Detect which cell encompasses the target text, then output its [x, y] center coordinate. 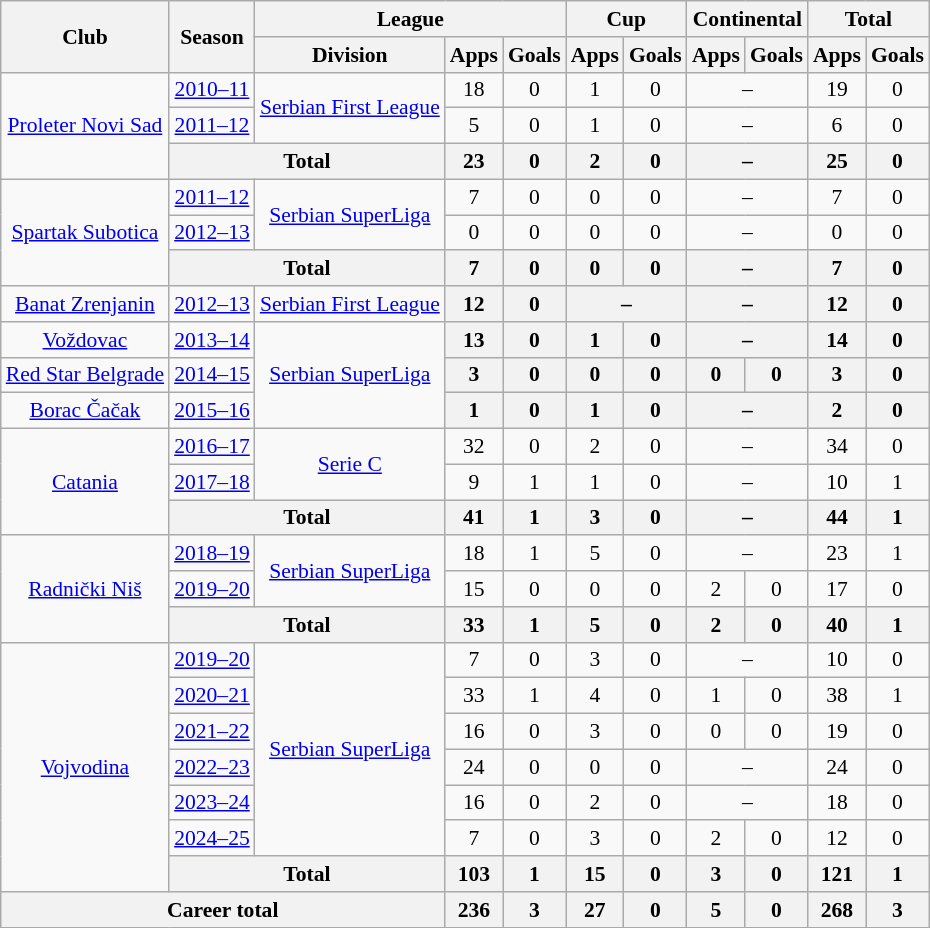
Spartak Subotica [85, 232]
38 [837, 696]
2014–15 [212, 375]
2013–14 [212, 340]
17 [837, 589]
27 [595, 910]
2017–18 [212, 482]
Career total [223, 910]
44 [837, 518]
25 [837, 162]
2010–11 [212, 90]
2016–17 [212, 447]
Division [350, 55]
236 [474, 910]
32 [474, 447]
2021–22 [212, 732]
Catania [85, 482]
4 [595, 696]
League [410, 19]
103 [474, 874]
2020–21 [212, 696]
Serie C [350, 464]
Radnički Niš [85, 590]
Borac Čačak [85, 411]
Red Star Belgrade [85, 375]
Proleter Novi Sad [85, 126]
2022–23 [212, 767]
Cup [626, 19]
41 [474, 518]
40 [837, 625]
Banat Zrenjanin [85, 304]
Season [212, 36]
2018–19 [212, 554]
9 [474, 482]
34 [837, 447]
6 [837, 126]
2024–25 [212, 839]
121 [837, 874]
Continental [748, 19]
14 [837, 340]
268 [837, 910]
13 [474, 340]
2023–24 [212, 803]
Vojvodina [85, 766]
2015–16 [212, 411]
Voždovac [85, 340]
Club [85, 36]
